For the text-containing cell, return its midpoint in (X, Y) coordinate format. 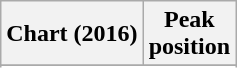
Peakposition (189, 34)
Chart (2016) (72, 34)
